From the cell containing the given text, extract its center point as (X, Y) coordinate. 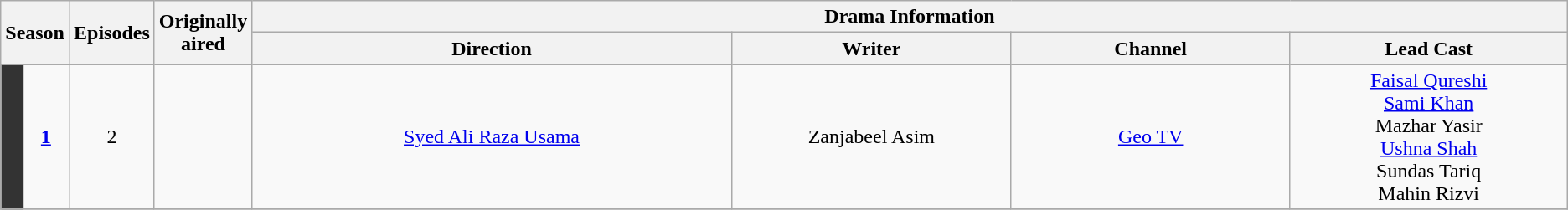
Direction (493, 49)
Geo TV (1151, 137)
Originally aired (203, 33)
Channel (1151, 49)
Syed Ali Raza Usama (493, 137)
Season (35, 33)
Writer (871, 49)
Episodes (111, 33)
Lead Cast (1429, 49)
Zanjabeel Asim (871, 137)
Faisal QureshiSami KhanMazhar YasirUshna ShahSundas TariqMahin Rizvi (1429, 137)
Drama Information (910, 17)
2 (111, 137)
1 (45, 137)
